Search for the cell housing the specified text and yield its [x, y] center coordinate. 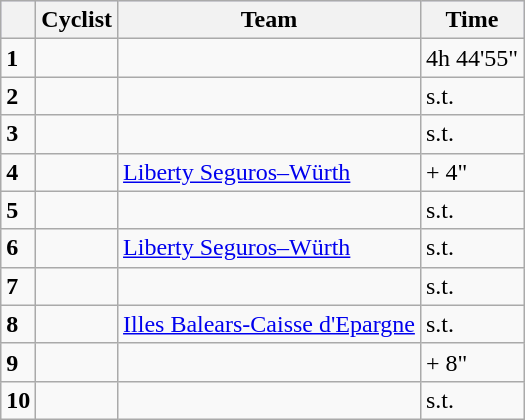
8 [18, 324]
+ 4" [472, 172]
Team [270, 20]
2 [18, 96]
Time [472, 20]
5 [18, 210]
9 [18, 362]
7 [18, 286]
3 [18, 134]
Illes Balears-Caisse d'Epargne [270, 324]
Cyclist [77, 20]
6 [18, 248]
4 [18, 172]
4h 44'55" [472, 58]
1 [18, 58]
+ 8" [472, 362]
10 [18, 400]
